Capture the cell that displays the provided text and extract its (x, y) central coordinate. 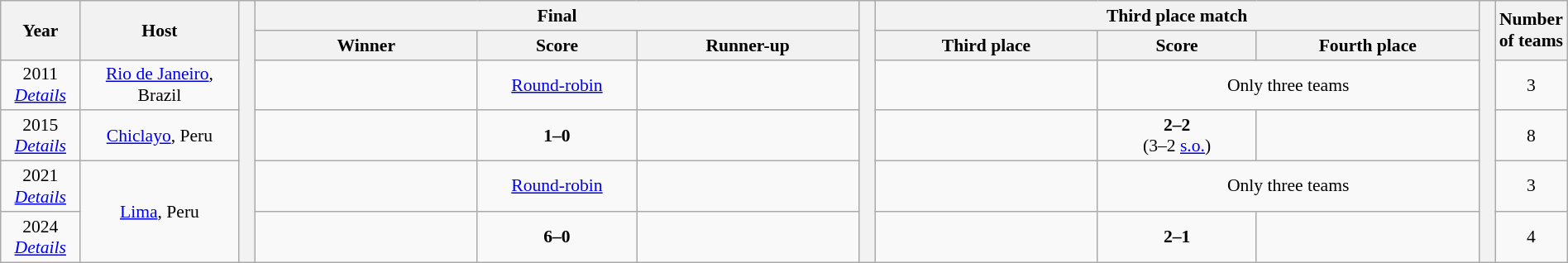
6–0 (557, 237)
2–2(3–2 s.o.) (1177, 136)
Final (557, 16)
2015Details (41, 136)
1–0 (557, 136)
Year (41, 30)
8 (1532, 136)
Third place match (1177, 16)
Third place (986, 45)
Winner (366, 45)
Lima, Peru (160, 212)
Number of teams (1532, 30)
Chiclayo, Peru (160, 136)
2–1 (1177, 237)
Rio de Janeiro, Brazil (160, 84)
2021Details (41, 187)
2011Details (41, 84)
Fourth place (1368, 45)
Host (160, 30)
4 (1532, 237)
Runner-up (748, 45)
2024Details (41, 237)
